Capture the cell that displays the provided text and extract its [X, Y] central coordinate. 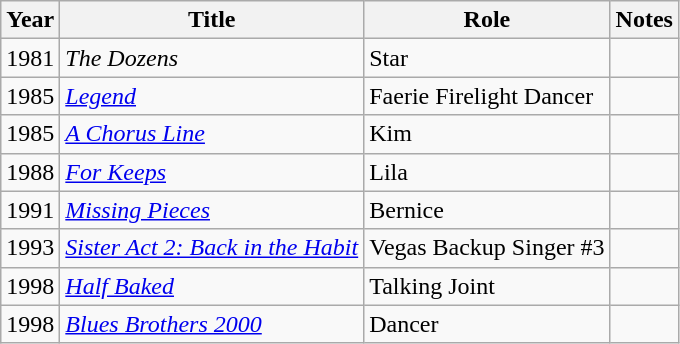
Vegas Backup Singer #3 [487, 248]
Half Baked [212, 286]
1988 [30, 172]
Legend [212, 96]
1993 [30, 248]
Kim [487, 134]
For Keeps [212, 172]
Dancer [487, 324]
Faerie Firelight Dancer [487, 96]
Lila [487, 172]
Blues Brothers 2000 [212, 324]
1981 [30, 58]
1991 [30, 210]
Star [487, 58]
A Chorus Line [212, 134]
Talking Joint [487, 286]
The Dozens [212, 58]
Missing Pieces [212, 210]
Year [30, 20]
Title [212, 20]
Bernice [487, 210]
Role [487, 20]
Notes [644, 20]
Sister Act 2: Back in the Habit [212, 248]
